Pinpoint the cell where the given text exists, returning its [x, y] midpoint coordinate. 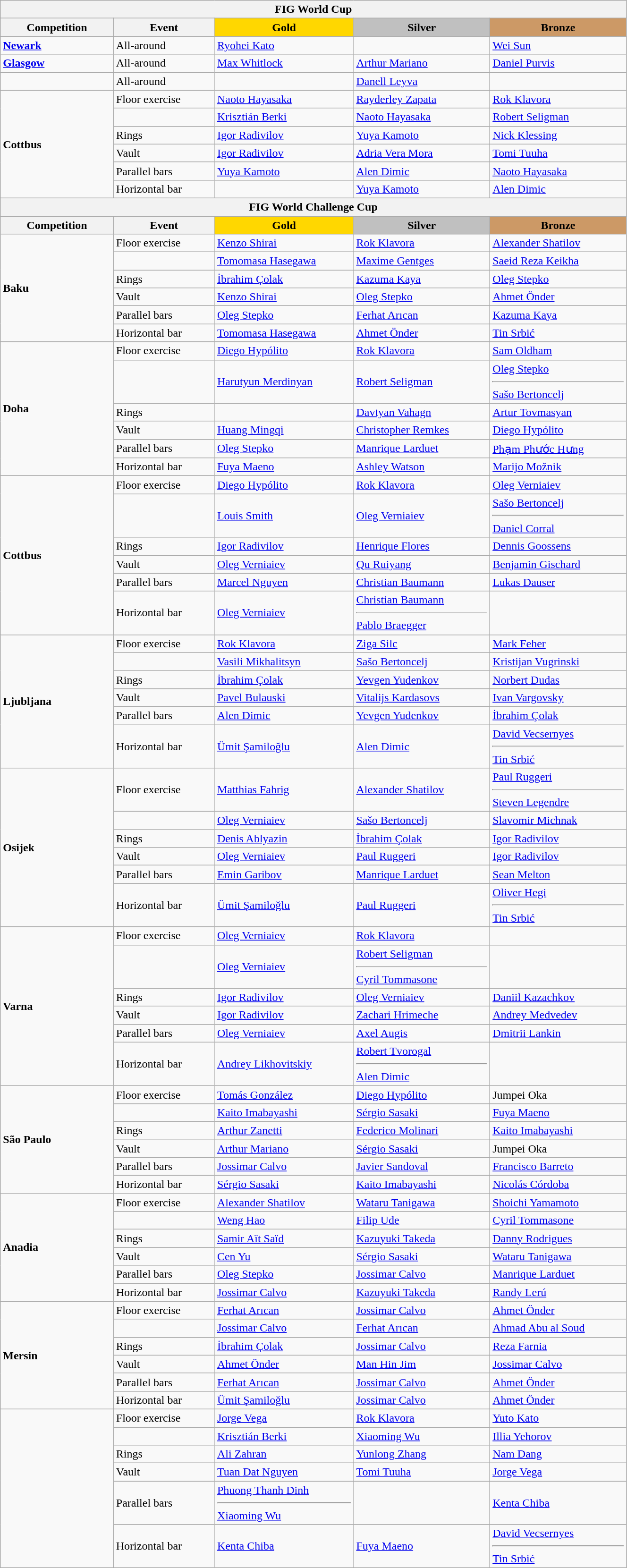
Sašo Bertoncelj Daniel Corral [558, 516]
Henrique Flores [422, 546]
Pavel Bulauski [284, 697]
Artur Tovmasyan [558, 412]
Qu Ruiyang [422, 564]
Dennis Goossens [558, 546]
Nicolás Córdoba [558, 1185]
Wei Sun [558, 45]
Osijek [57, 848]
Louis Smith [284, 516]
Tuan Dat Nguyen [284, 1472]
Randy Lerú [558, 1292]
Glasgow [57, 63]
Harutyun Merdinyan [284, 381]
Newark [57, 45]
Varna [57, 1006]
Dmitrii Lankin [558, 1033]
Rayderley Zapata [422, 99]
Robert Tvorogal Alen Dimic [422, 1064]
Benjamin Gischard [558, 564]
Sam Oldham [558, 351]
Matthias Fahrig [284, 790]
Marcel Nguyen [284, 582]
Saeid Reza Keikha [558, 261]
Denis Ablyazin [284, 839]
Maxime Gentges [422, 261]
Kristijan Vugrinski [558, 661]
Cen Yu [284, 1256]
Emin Garibov [284, 874]
Danell Leyva [422, 81]
Illia Yehorov [558, 1436]
Francisco Barreto [558, 1167]
Adria Vera Mora [422, 153]
Sean Melton [558, 874]
Nam Dang [558, 1454]
Yuto Kato [558, 1418]
Reza Farnia [558, 1346]
Shoichi Yamamoto [558, 1203]
Daniel Purvis [558, 63]
Man Hin Jim [422, 1364]
Christian Baumann Pablo Braegger [422, 613]
Vitalijs Kardasovs [422, 697]
Baku [57, 288]
Vasili Mikhalitsyn [284, 661]
Robert Seligman Cyril Tommasone [422, 966]
Phuong Thanh Dinh Xiaoming Wu [284, 1503]
Phạm Phước Hưng [558, 449]
Weng Hao [284, 1220]
Danny Rodrigues [558, 1238]
Andrey Likhovitskiy [284, 1064]
Ashley Watson [422, 467]
São Paulo [57, 1139]
Axel Augis [422, 1033]
Ahmad Abu al Soud [558, 1328]
Marijo Možnik [558, 467]
Cyril Tommasone [558, 1220]
Norbert Dudas [558, 679]
FIG World Challenge Cup [313, 207]
Ali Zahran [284, 1454]
Ziga Silc [422, 644]
Lukas Dauser [558, 582]
Max Whitlock [284, 63]
Slavomir Michnak [558, 821]
Davtyan Vahagn [422, 412]
Christopher Remkes [422, 430]
Christian Baumann [422, 582]
Samir Aït Saïd [284, 1238]
Yunlong Zhang [422, 1454]
Oleg Stepko Sašo Bertoncelj [558, 381]
Ljubljana [57, 701]
Arthur Zanetti [284, 1130]
Anadia [57, 1247]
Oliver Hegi Tin Srbić [558, 905]
FIG World Cup [313, 9]
Federico Molinari [422, 1130]
Mersin [57, 1355]
Ivan Vargovsky [558, 697]
Xiaoming Wu [422, 1436]
Filip Ude [422, 1220]
Nick Klessing [558, 135]
Paul Ruggeri Steven Legendre [558, 790]
Daniil Kazachkov [558, 997]
Tomás González [284, 1094]
Mark Feher [558, 644]
Huang Mingqi [284, 430]
Javier Sandoval [422, 1167]
Andrey Medvedev [558, 1015]
Ryohei Kato [284, 45]
Zachari Hrimeche [422, 1015]
Tin Srbić [558, 333]
Doha [57, 409]
